Scan for the cell matching the given text and deliver its (X, Y) coordinate at center. 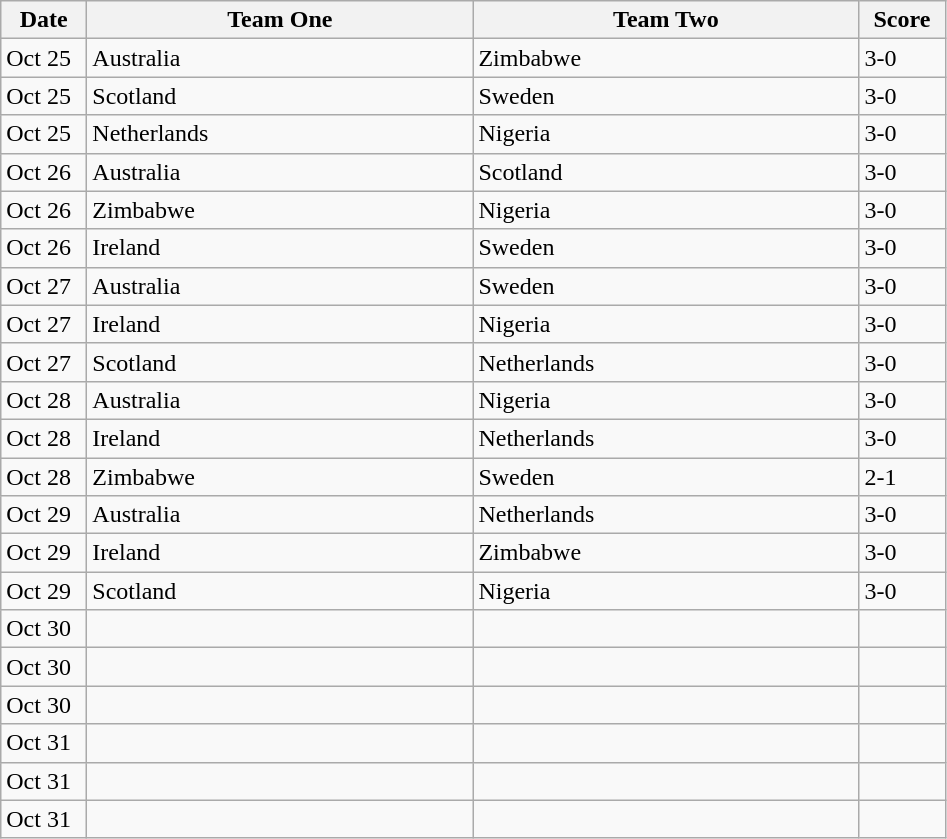
2-1 (902, 477)
Date (44, 20)
Score (902, 20)
Team Two (666, 20)
Team One (280, 20)
